Scan for the cell matching the given text and deliver its (x, y) coordinate at center. 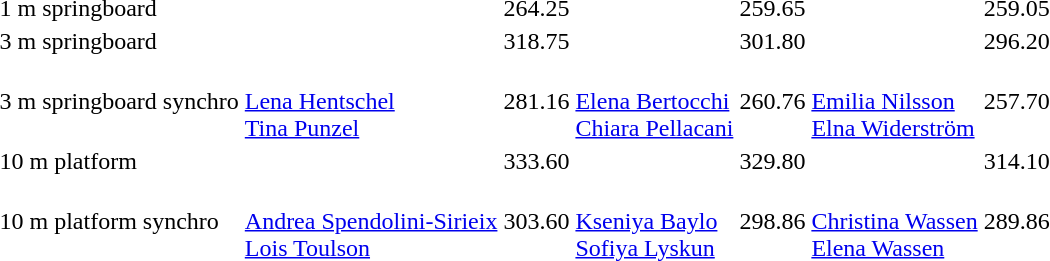
318.75 (536, 41)
281.16 (536, 101)
Elena BertocchiChiara Pellacani (654, 101)
301.80 (772, 41)
333.60 (536, 161)
329.80 (772, 161)
260.76 (772, 101)
Emilia NilssonElna Widerström (894, 101)
Lena HentschelTina Punzel (371, 101)
